Extract the (x, y) coordinate from the center of the cell holding the provided text.  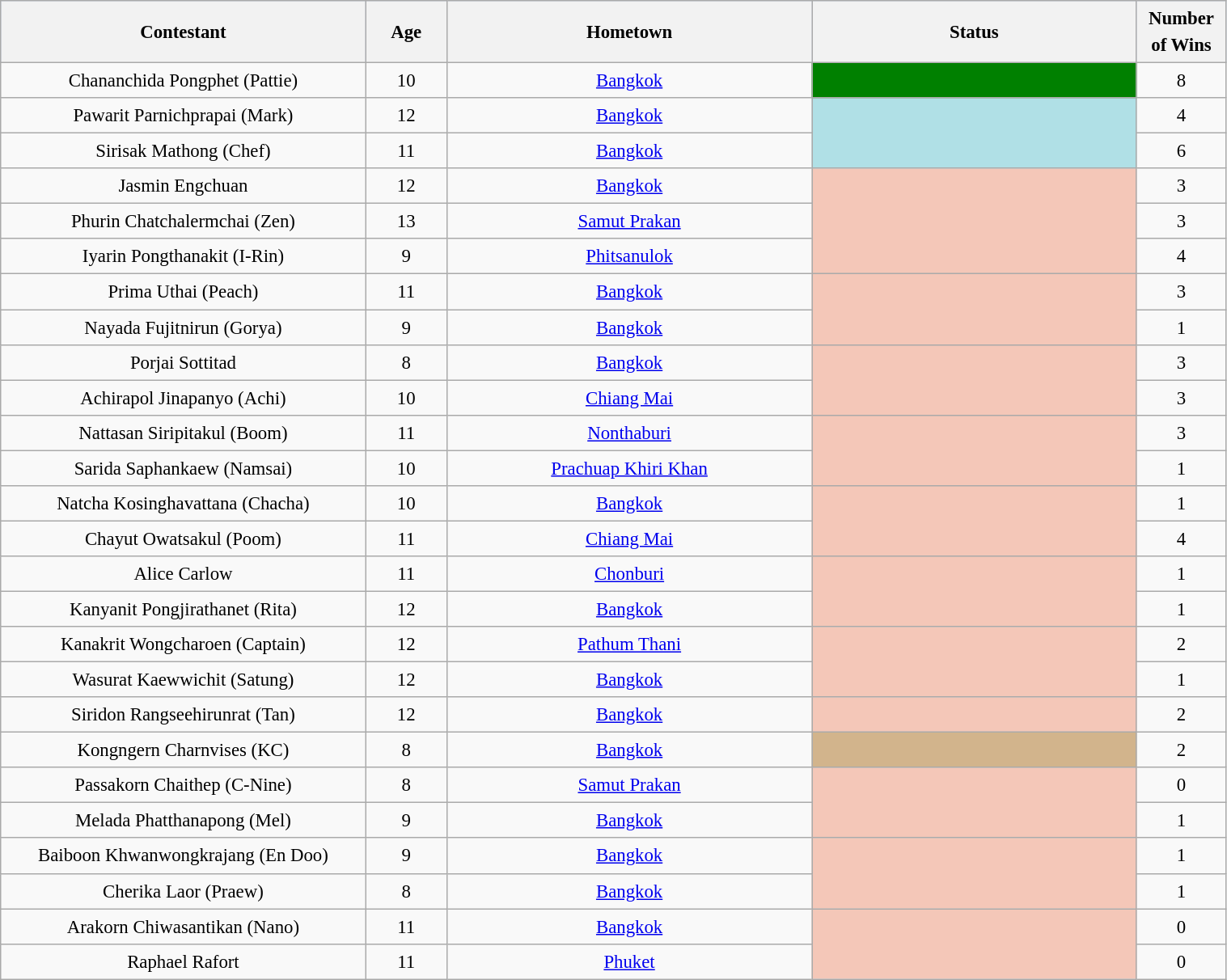
Melada Phatthanapong (Mel) (183, 821)
Sirisak Mathong (Chef) (183, 151)
Cherika Laor (Praew) (183, 891)
Porjai Sottitad (183, 362)
Contestant (183, 32)
Arakorn Chiwasantikan (Nano) (183, 927)
Nayada Fujitnirun (Gorya) (183, 327)
6 (1181, 151)
Kanakrit Wongcharoen (Captain) (183, 644)
Number of Wins (1181, 32)
Iyarin Pongthanakit (I-Rin) (183, 257)
Phurin Chatchalermchai (Zen) (183, 222)
Pathum Thani (629, 644)
Nonthaburi (629, 433)
Chananchida Pongphet (Pattie) (183, 81)
Chayut Owatsakul (Poom) (183, 539)
Age (406, 32)
Prima Uthai (Peach) (183, 292)
13 (406, 222)
Pawarit Parnichprapai (Mark) (183, 116)
Natcha Kosinghavattana (Chacha) (183, 504)
Nattasan Siripitakul (Boom) (183, 433)
Chonburi (629, 574)
Hometown (629, 32)
Passakorn Chaithep (C-Nine) (183, 785)
Alice Carlow (183, 574)
Phuket (629, 961)
Status (974, 32)
Kanyanit Pongjirathanet (Rita) (183, 609)
Prachuap Khiri Khan (629, 468)
Wasurat Kaewwichit (Satung) (183, 680)
Baiboon Khwanwongkrajang (En Doo) (183, 856)
Siridon Rangseehirunrat (Tan) (183, 715)
Jasmin Engchuan (183, 186)
Sarida Saphankaew (Namsai) (183, 468)
Achirapol Jinapanyo (Achi) (183, 398)
Kongngern Charnvises (KC) (183, 750)
Phitsanulok (629, 257)
Raphael Rafort (183, 961)
